Detect which cell encompasses the target text, then output its [X, Y] center coordinate. 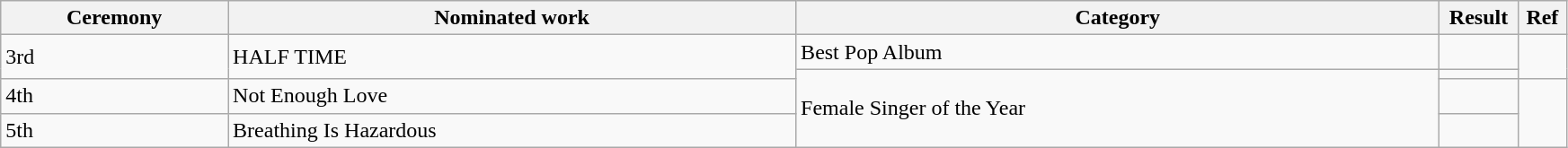
HALF TIME [512, 57]
Result [1479, 18]
Nominated work [512, 18]
4th [115, 96]
Category [1118, 18]
Female Singer of the Year [1118, 108]
Breathing Is Hazardous [512, 130]
Not Enough Love [512, 96]
Best Pop Album [1118, 52]
3rd [115, 57]
Ref [1542, 18]
5th [115, 130]
Ceremony [115, 18]
